Detect which cell encompasses the target text, then output its [X, Y] center coordinate. 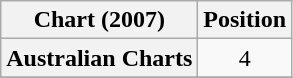
4 [245, 58]
Australian Charts [100, 58]
Position [245, 20]
Chart (2007) [100, 20]
